Locate the cell with the specified text and output its (X, Y) center coordinate. 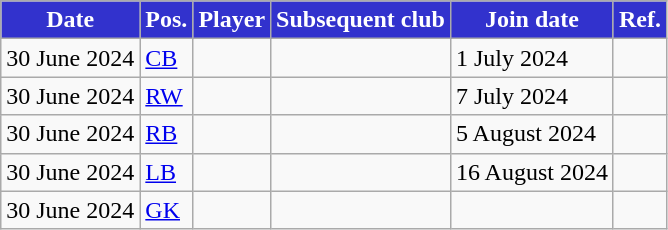
CB (166, 58)
16 August 2024 (532, 172)
Player (232, 20)
LB (166, 172)
7 July 2024 (532, 96)
1 July 2024 (532, 58)
Join date (532, 20)
Pos. (166, 20)
5 August 2024 (532, 134)
RB (166, 134)
GK (166, 210)
Subsequent club (361, 20)
Ref. (640, 20)
Date (70, 20)
RW (166, 96)
